For the text-containing cell, return its midpoint in (X, Y) coordinate format. 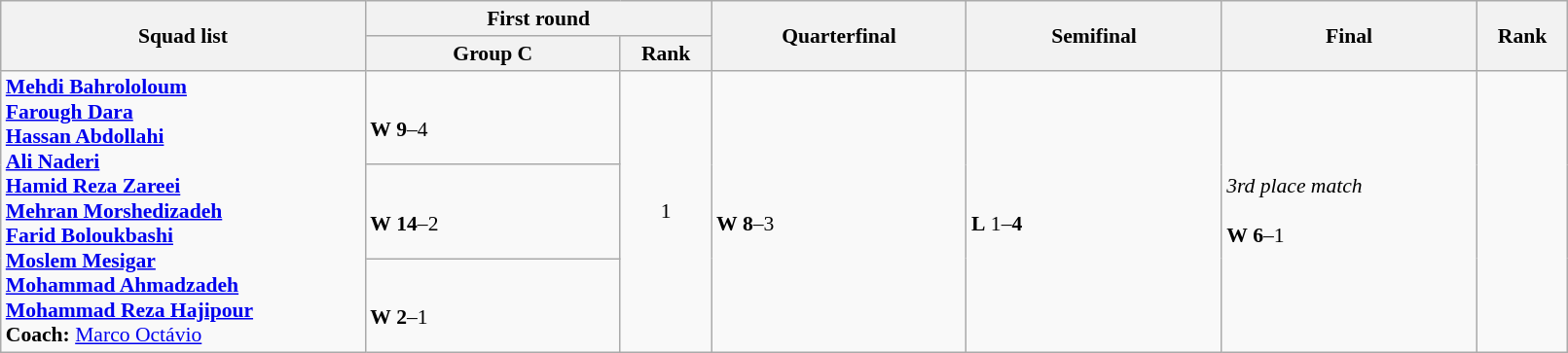
Semifinal (1094, 35)
1 (666, 212)
W 14–2 (492, 212)
W 9–4 (492, 117)
First round (538, 18)
Group C (492, 53)
Squad list (183, 35)
L 1–4 (1094, 212)
W 8–3 (839, 212)
Final (1349, 35)
3rd place matchW 6–1 (1349, 212)
W 2–1 (492, 305)
Quarterfinal (839, 35)
